Extract the [x, y] coordinate from the center of the cell holding the provided text.  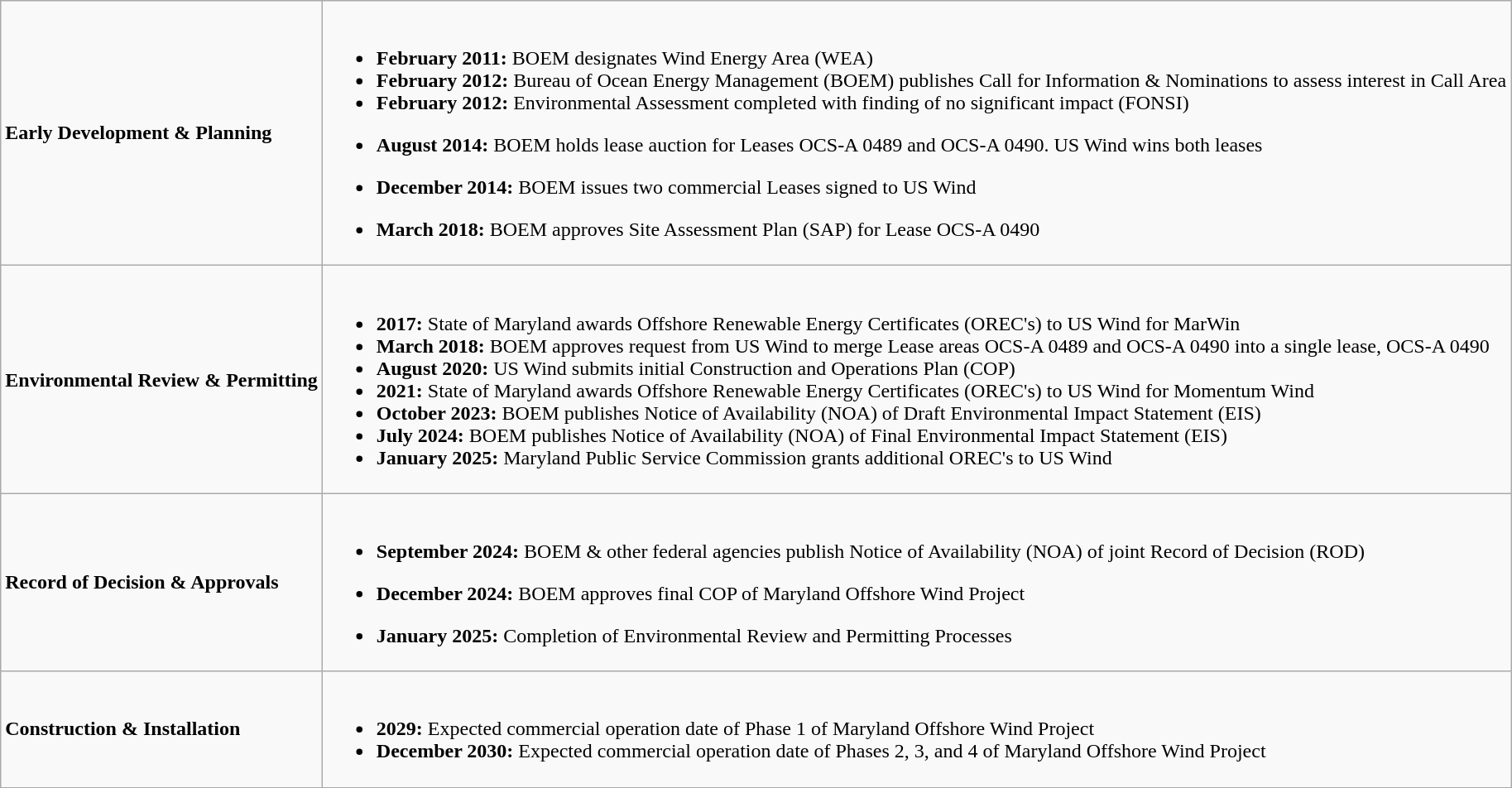
Environmental Review & Permitting [162, 379]
Early Development & Planning [162, 133]
Record of Decision & Approvals [162, 583]
Construction & Installation [162, 729]
